Output the (X, Y) coordinate of the center of the cell containing the given text.  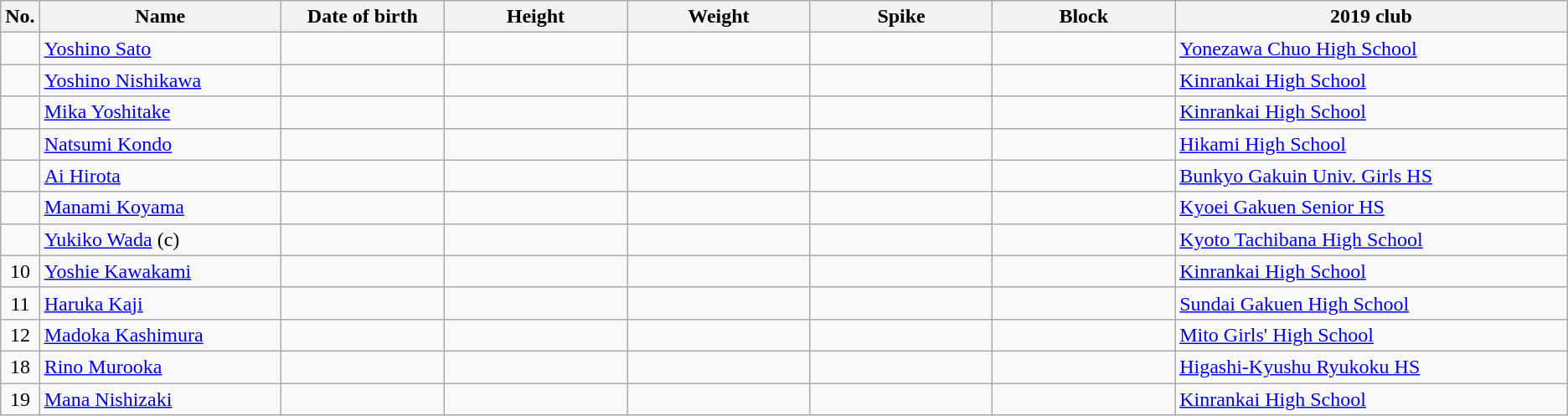
Manami Koyama (160, 208)
Mana Nishizaki (160, 399)
Kyoei Gakuen Senior HS (1372, 208)
Madoka Kashimura (160, 335)
Yonezawa Chuo High School (1372, 49)
Date of birth (362, 17)
Yoshie Kawakami (160, 271)
Rino Murooka (160, 367)
Yoshino Nishikawa (160, 80)
Block (1084, 17)
Mika Yoshitake (160, 112)
Spike (901, 17)
10 (20, 271)
Ai Hirota (160, 176)
18 (20, 367)
Higashi-Kyushu Ryukoku HS (1372, 367)
Mito Girls' High School (1372, 335)
Kyoto Tachibana High School (1372, 239)
Hikami High School (1372, 144)
Weight (719, 17)
Name (160, 17)
No. (20, 17)
Natsumi Kondo (160, 144)
Haruka Kaji (160, 303)
Sundai Gakuen High School (1372, 303)
Height (535, 17)
Yoshino Sato (160, 49)
11 (20, 303)
Yukiko Wada (c) (160, 239)
2019 club (1372, 17)
19 (20, 399)
Bunkyo Gakuin Univ. Girls HS (1372, 176)
12 (20, 335)
